Identify which cell holds the provided text, then report its (X, Y) central coordinate. 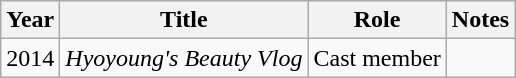
2014 (30, 58)
Cast member (377, 58)
Title (184, 20)
Year (30, 20)
Role (377, 20)
Hyoyoung's Beauty Vlog (184, 58)
Notes (480, 20)
